Find where the given text appears and provide that cell's center as (X, Y) coordinate. 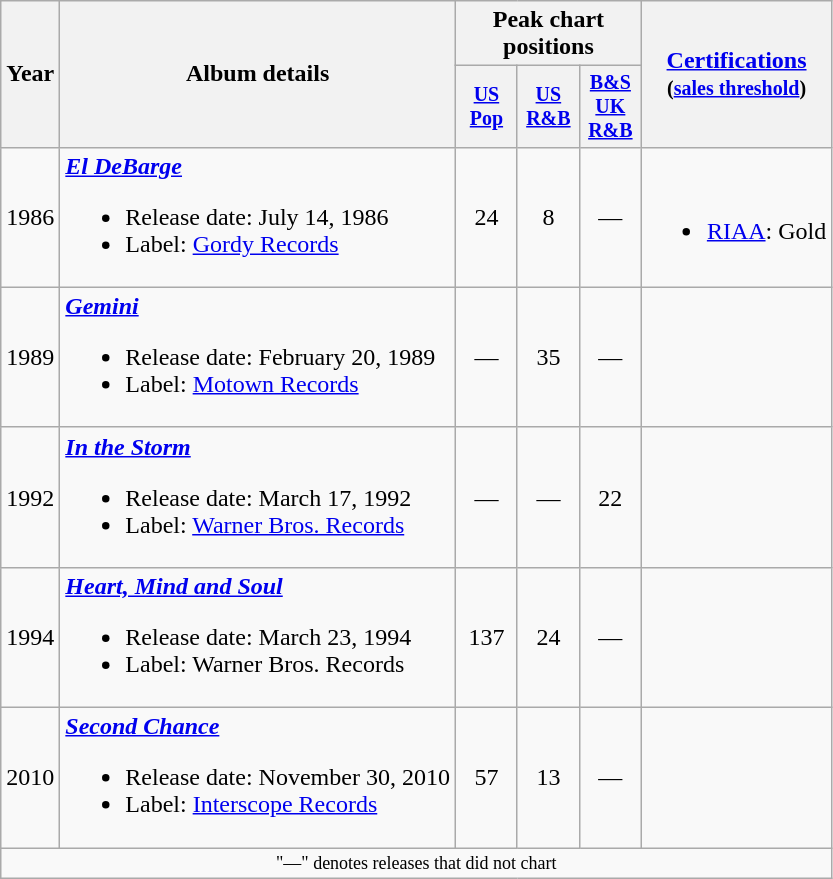
US Pop (486, 106)
1986 (30, 217)
57 (486, 778)
US R&B (548, 106)
1994 (30, 637)
1989 (30, 357)
35 (548, 357)
El DeBargeRelease date: July 14, 1986Label: Gordy Records (258, 217)
"—" denotes releases that did not chart (416, 864)
Album details (258, 74)
13 (548, 778)
GeminiRelease date: February 20, 1989Label: Motown Records (258, 357)
22 (610, 497)
Heart, Mind and SoulRelease date: March 23, 1994Label: Warner Bros. Records (258, 637)
137 (486, 637)
Peak chartpositions (548, 34)
RIAA: Gold (736, 217)
In the StormRelease date: March 17, 1992Label: Warner Bros. Records (258, 497)
8 (548, 217)
2010 (30, 778)
Certifications(sales threshold) (736, 74)
1992 (30, 497)
Second ChanceRelease date: November 30, 2010Label: Interscope Records (258, 778)
Year (30, 74)
B&S UK R&B (610, 106)
